Extract the (X, Y) coordinate from the center of the cell holding the provided text.  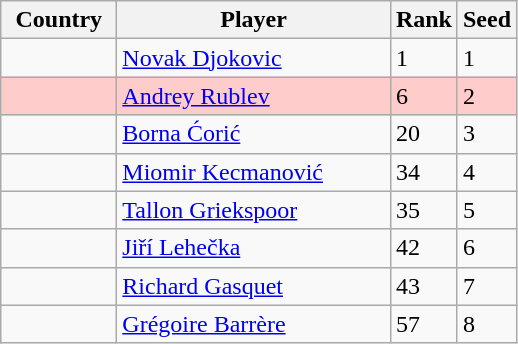
Rank (424, 20)
Grégoire Barrère (254, 324)
20 (424, 134)
2 (486, 96)
42 (424, 248)
4 (486, 172)
Player (254, 20)
34 (424, 172)
Seed (486, 20)
57 (424, 324)
Borna Ćorić (254, 134)
Country (59, 20)
Andrey Rublev (254, 96)
3 (486, 134)
Miomir Kecmanović (254, 172)
Richard Gasquet (254, 286)
Tallon Griekspoor (254, 210)
8 (486, 324)
7 (486, 286)
5 (486, 210)
Jiří Lehečka (254, 248)
Novak Djokovic (254, 58)
43 (424, 286)
35 (424, 210)
